Find where the given text appears and provide that cell's center as [X, Y] coordinate. 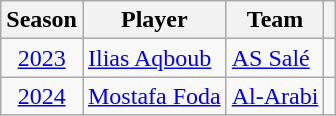
Season [42, 20]
AS Salé [275, 58]
2023 [42, 58]
Team [275, 20]
2024 [42, 96]
Ilias Aqboub [154, 58]
Mostafa Foda [154, 96]
Al-Arabi [275, 96]
Player [154, 20]
